Determine the (x, y) coordinate at the center of the cell enclosing the given text.  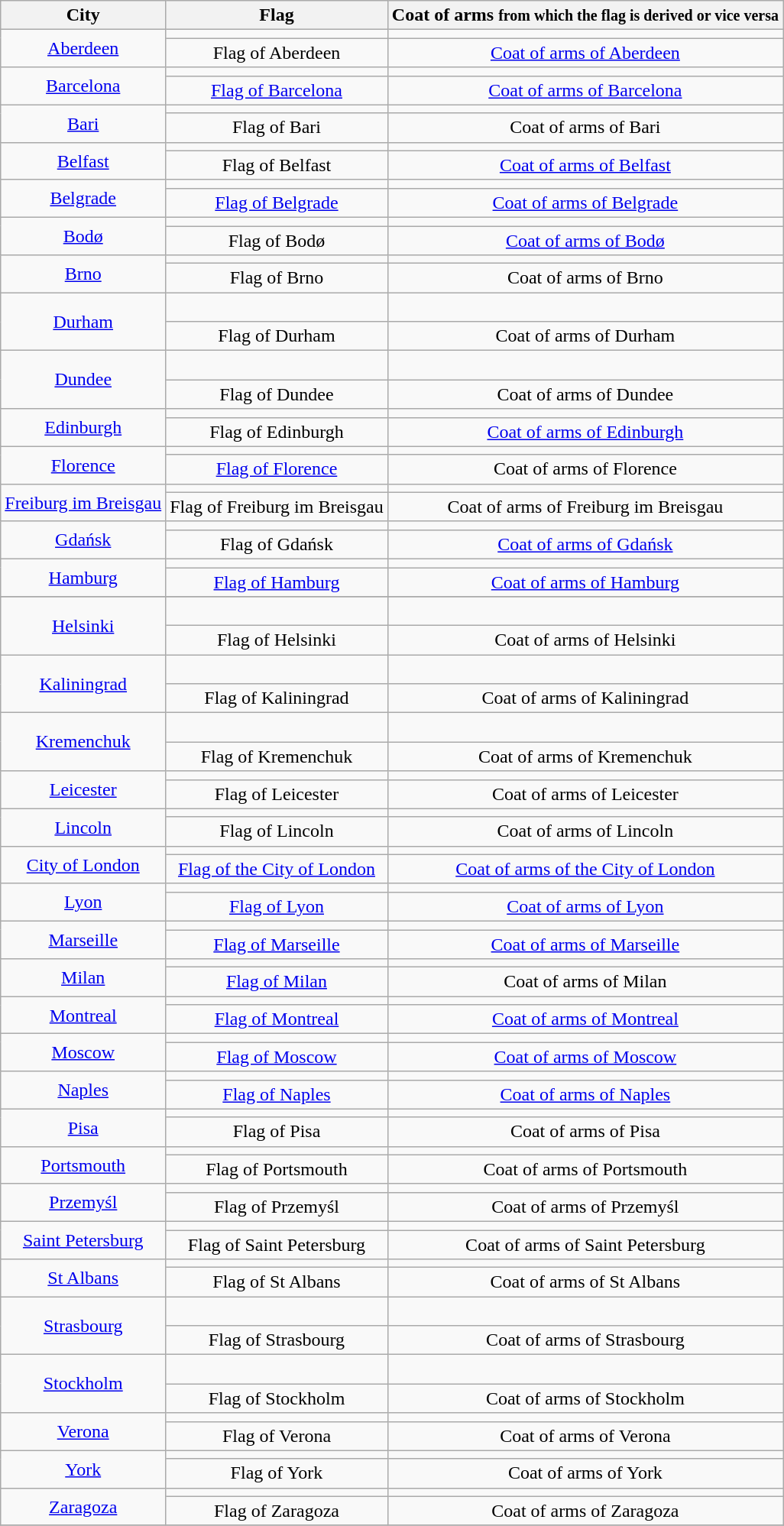
Verona (83, 1432)
Portsmouth (83, 1165)
Aberdeen (83, 49)
Przemyśl (83, 1203)
Coat of arms of Moscow (585, 1057)
Dundee (83, 380)
Barcelona (83, 86)
Coat of arms of Lincoln (585, 831)
Coat of arms of Brno (585, 278)
Coat of arms of Dundee (585, 394)
Flag of Leicester (277, 794)
Moscow (83, 1053)
Coat of arms of York (585, 1473)
Flag of Edinburgh (277, 432)
Gdańsk (83, 539)
Flag of Freiburg im Breisgau (277, 507)
Flag of Verona (277, 1436)
Zaragoza (83, 1507)
Flag of Barcelona (277, 90)
Coat of arms of Barcelona (585, 90)
Flag of Helsinki (277, 640)
Coat of arms of Gdańsk (585, 544)
Coat of arms of the City of London (585, 869)
Helsinki (83, 626)
Flag of Strasbourg (277, 1340)
Naples (83, 1090)
Flag of Moscow (277, 1057)
Flag of St Albans (277, 1282)
Flag of Belfast (277, 165)
Coat of arms of Pisa (585, 1132)
Coat of arms of Kremenchuk (585, 757)
Freiburg im Breisgau (83, 503)
Coat of arms of Florence (585, 469)
Flag of Pisa (277, 1132)
Flag of Naples (277, 1094)
Flag of Bodø (277, 241)
Coat of arms of Durham (585, 336)
Coat of arms of Edinburgh (585, 432)
Flag of Dundee (277, 394)
Marseille (83, 940)
Flag of Saint Petersburg (277, 1245)
Coat of arms of Saint Petersburg (585, 1245)
Coat of arms of Freiburg im Breisgau (585, 507)
Flag of Aberdeen (277, 53)
Leicester (83, 790)
Flag of the City of London (277, 869)
City of London (83, 865)
Flag of Kremenchuk (277, 757)
Coat of arms of Hamburg (585, 582)
Flag of Przemyśl (277, 1207)
Coat of arms of Zaragoza (585, 1511)
Saint Petersburg (83, 1239)
Brno (83, 274)
Stockholm (83, 1384)
Flag of York (277, 1473)
Belgrade (83, 199)
Flag of Milan (277, 982)
Flag of Portsmouth (277, 1169)
Edinburgh (83, 428)
Flag of Lincoln (277, 831)
Lyon (83, 902)
Milan (83, 978)
Lincoln (83, 827)
Coat of arms of Strasbourg (585, 1340)
Bari (83, 124)
Flag of Belgrade (277, 202)
Florence (83, 465)
Pisa (83, 1128)
Flag of Florence (277, 469)
Coat of arms of Milan (585, 982)
Strasbourg (83, 1326)
Coat of arms of Leicester (585, 794)
York (83, 1469)
Coat of arms of Bari (585, 128)
Flag of Brno (277, 278)
Kaliningrad (83, 684)
Durham (83, 322)
Belfast (83, 160)
Coat of arms from which the flag is derived or vice versa (585, 15)
Flag of Hamburg (277, 582)
Flag of Bari (277, 128)
Coat of arms of Marseille (585, 944)
Flag of Gdańsk (277, 544)
Coat of arms of Montreal (585, 1019)
Coat of arms of Naples (585, 1094)
Coat of arms of Belfast (585, 165)
Coat of arms of Kaliningrad (585, 698)
Bodø (83, 235)
Coat of arms of Lyon (585, 906)
Flag of Kaliningrad (277, 698)
Flag of Lyon (277, 906)
Flag of Marseille (277, 944)
Coat of arms of Przemyśl (585, 1207)
St Albans (83, 1278)
Coat of arms of St Albans (585, 1282)
Coat of arms of Bodø (585, 241)
Coat of arms of Stockholm (585, 1398)
Flag (277, 15)
Flag of Stockholm (277, 1398)
Kremenchuk (83, 742)
Coat of arms of Helsinki (585, 640)
Flag of Durham (277, 336)
Montreal (83, 1015)
Coat of arms of Verona (585, 1436)
Coat of arms of Aberdeen (585, 53)
Coat of arms of Belgrade (585, 202)
Coat of arms of Portsmouth (585, 1169)
Hamburg (83, 578)
Flag of Montreal (277, 1019)
Flag of Zaragoza (277, 1511)
City (83, 15)
